From the cell containing the given text, extract its center point as [X, Y] coordinate. 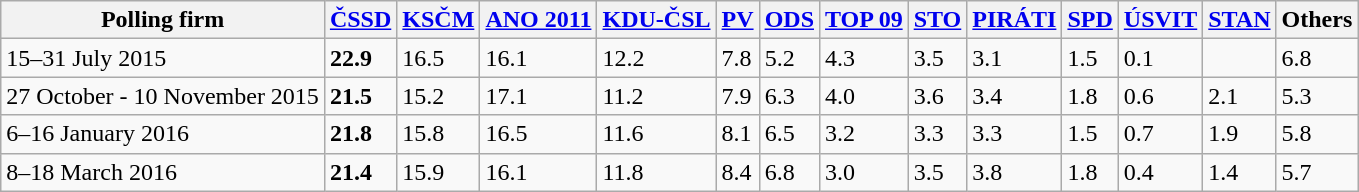
21.4 [360, 172]
5.3 [1317, 96]
5.7 [1317, 172]
ANO 2011 [538, 20]
21.5 [360, 96]
KDU-ČSL [656, 20]
STO [938, 20]
0.7 [1160, 134]
3.2 [864, 134]
15.9 [438, 172]
KSČM [438, 20]
6.3 [789, 96]
3.1 [1014, 58]
6.5 [789, 134]
2.1 [1240, 96]
11.6 [656, 134]
TOP 09 [864, 20]
ÚSVIT [1160, 20]
0.1 [1160, 58]
15–31 July 2015 [163, 58]
5.8 [1317, 134]
PIRÁTI [1014, 20]
8.4 [738, 172]
17.1 [538, 96]
4.3 [864, 58]
0.6 [1160, 96]
SPD [1090, 20]
Others [1317, 20]
3.8 [1014, 172]
15.2 [438, 96]
6–16 January 2016 [163, 134]
11.8 [656, 172]
15.8 [438, 134]
STAN [1240, 20]
4.0 [864, 96]
PV [738, 20]
Polling firm [163, 20]
21.8 [360, 134]
11.2 [656, 96]
3.4 [1014, 96]
27 October - 10 November 2015 [163, 96]
7.8 [738, 58]
3.0 [864, 172]
ČSSD [360, 20]
8.1 [738, 134]
8–18 March 2016 [163, 172]
0.4 [1160, 172]
3.6 [938, 96]
1.9 [1240, 134]
1.4 [1240, 172]
ODS [789, 20]
12.2 [656, 58]
5.2 [789, 58]
7.9 [738, 96]
22.9 [360, 58]
